Return the [x, y] coordinate for the center point of the cell that contains the specified text.  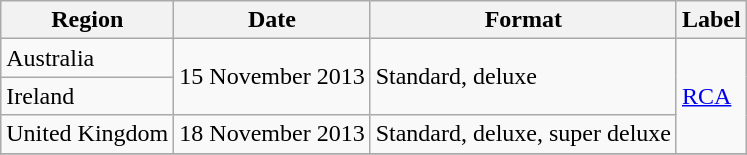
Format [523, 20]
15 November 2013 [272, 77]
Standard, deluxe [523, 77]
Label [711, 20]
Region [88, 20]
Standard, deluxe, super deluxe [523, 134]
RCA [711, 96]
Australia [88, 58]
Ireland [88, 96]
United Kingdom [88, 134]
18 November 2013 [272, 134]
Date [272, 20]
